Search for the cell housing the specified text and yield its [X, Y] center coordinate. 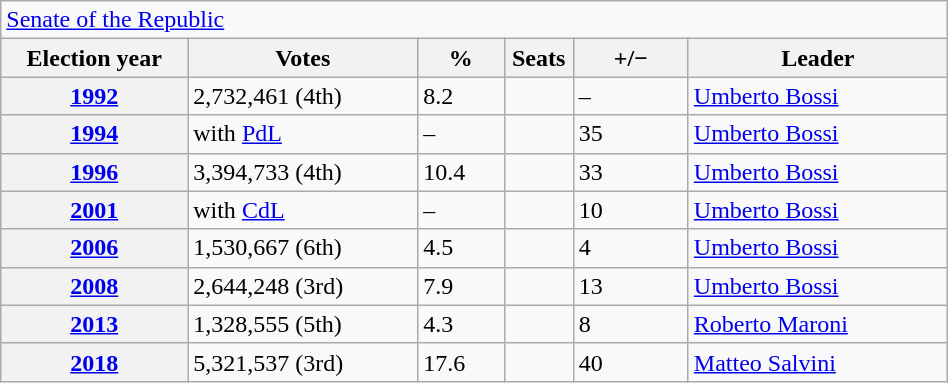
1,530,667 (6th) [303, 248]
8 [630, 324]
Election year [94, 58]
1,328,555 (5th) [303, 324]
Matteo Salvini [818, 362]
+/− [630, 58]
2018 [94, 362]
Leader [818, 58]
Senate of the Republic [474, 20]
8.2 [461, 96]
17.6 [461, 362]
with PdL [303, 134]
Seats [538, 58]
2,732,461 (4th) [303, 96]
10 [630, 210]
2001 [94, 210]
4.3 [461, 324]
1992 [94, 96]
2006 [94, 248]
33 [630, 172]
13 [630, 286]
1994 [94, 134]
Roberto Maroni [818, 324]
1996 [94, 172]
4 [630, 248]
10.4 [461, 172]
with CdL [303, 210]
35 [630, 134]
7.9 [461, 286]
4.5 [461, 248]
% [461, 58]
2008 [94, 286]
40 [630, 362]
2,644,248 (3rd) [303, 286]
Votes [303, 58]
2013 [94, 324]
5,321,537 (3rd) [303, 362]
3,394,733 (4th) [303, 172]
